Provide the [x, y] coordinate of the cell's center where the given text is located.  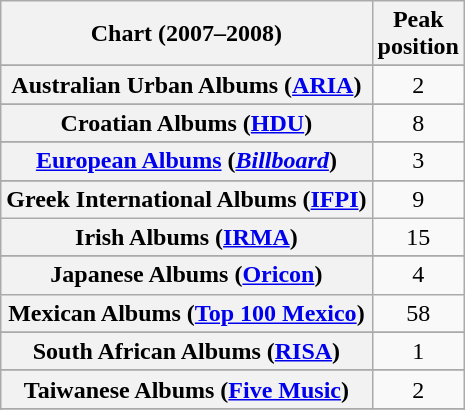
15 [418, 237]
Irish Albums (IRMA) [186, 237]
European Albums (Billboard) [186, 161]
58 [418, 313]
Croatian Albums (HDU) [186, 123]
Peakposition [418, 34]
9 [418, 199]
4 [418, 275]
Japanese Albums (Oricon) [186, 275]
Australian Urban Albums (ARIA) [186, 85]
1 [418, 351]
Taiwanese Albums (Five Music) [186, 389]
Greek International Albums (IFPI) [186, 199]
3 [418, 161]
Chart (2007–2008) [186, 34]
8 [418, 123]
South African Albums (RISA) [186, 351]
Mexican Albums (Top 100 Mexico) [186, 313]
